Locate the cell with the specified text and output its (X, Y) center coordinate. 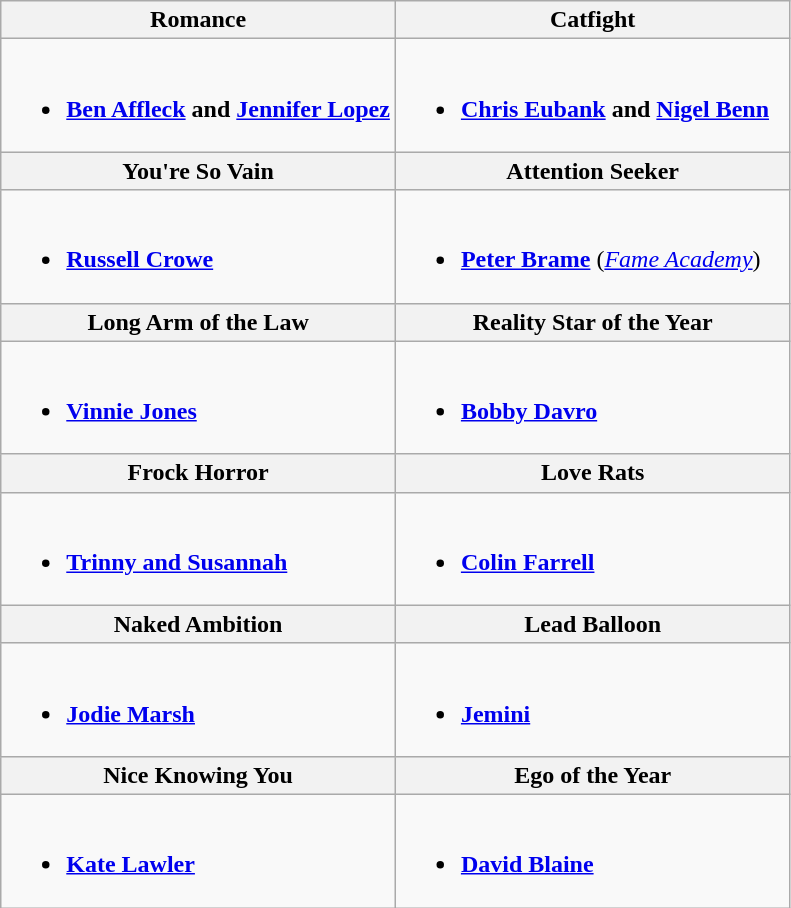
Colin Farrell (592, 548)
Trinny and Susannah (198, 548)
Catfight (592, 20)
Reality Star of the Year (592, 322)
Lead Balloon (592, 624)
You're So Vain (198, 171)
Jodie Marsh (198, 700)
David Blaine (592, 850)
Love Rats (592, 473)
Attention Seeker (592, 171)
Ben Affleck and Jennifer Lopez (198, 96)
Jemini (592, 700)
Kate Lawler (198, 850)
Frock Horror (198, 473)
Bobby Davro (592, 398)
Chris Eubank and Nigel Benn (592, 96)
Nice Knowing You (198, 775)
Long Arm of the Law (198, 322)
Naked Ambition (198, 624)
Romance (198, 20)
Vinnie Jones (198, 398)
Russell Crowe (198, 246)
Ego of the Year (592, 775)
Peter Brame (Fame Academy) (592, 246)
